Capture the cell that displays the provided text and extract its (X, Y) central coordinate. 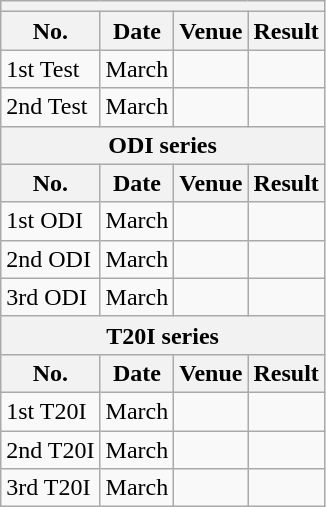
1st Test (50, 69)
2nd Test (50, 107)
T20I series (163, 335)
2nd ODI (50, 259)
3rd T20I (50, 488)
2nd T20I (50, 449)
3rd ODI (50, 297)
1st ODI (50, 221)
1st T20I (50, 411)
ODI series (163, 145)
